Output the (X, Y) coordinate of the center of the cell containing the given text.  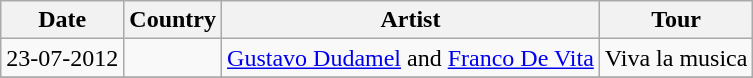
Date (62, 20)
Country (173, 20)
Gustavo Dudamel and Franco De Vita (411, 58)
23-07-2012 (62, 58)
Tour (676, 20)
Artist (411, 20)
Viva la musica (676, 58)
